From the cell containing the given text, extract its center point as (X, Y) coordinate. 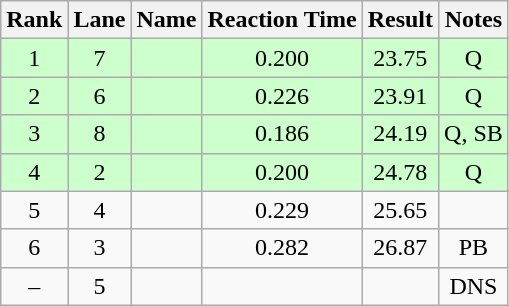
23.75 (400, 58)
Lane (100, 20)
0.282 (282, 248)
25.65 (400, 210)
Rank (34, 20)
0.229 (282, 210)
24.19 (400, 134)
Notes (474, 20)
26.87 (400, 248)
7 (100, 58)
23.91 (400, 96)
PB (474, 248)
24.78 (400, 172)
Result (400, 20)
Reaction Time (282, 20)
DNS (474, 286)
Name (166, 20)
0.186 (282, 134)
– (34, 286)
1 (34, 58)
0.226 (282, 96)
Q, SB (474, 134)
8 (100, 134)
